Return the [x, y] coordinate for the center point of the cell that contains the specified text.  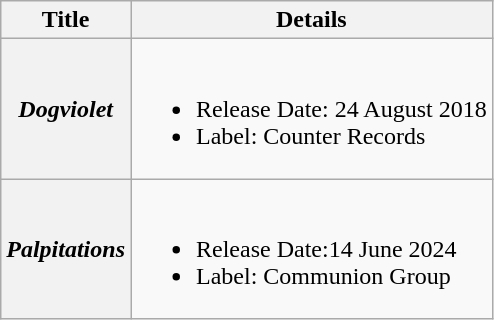
Release Date:14 June 2024Label: Communion Group [311, 249]
Palpitations [66, 249]
Details [311, 20]
Dogviolet [66, 109]
Title [66, 20]
Release Date: 24 August 2018Label: Counter Records [311, 109]
